Locate the cell with the specified text and output its (X, Y) center coordinate. 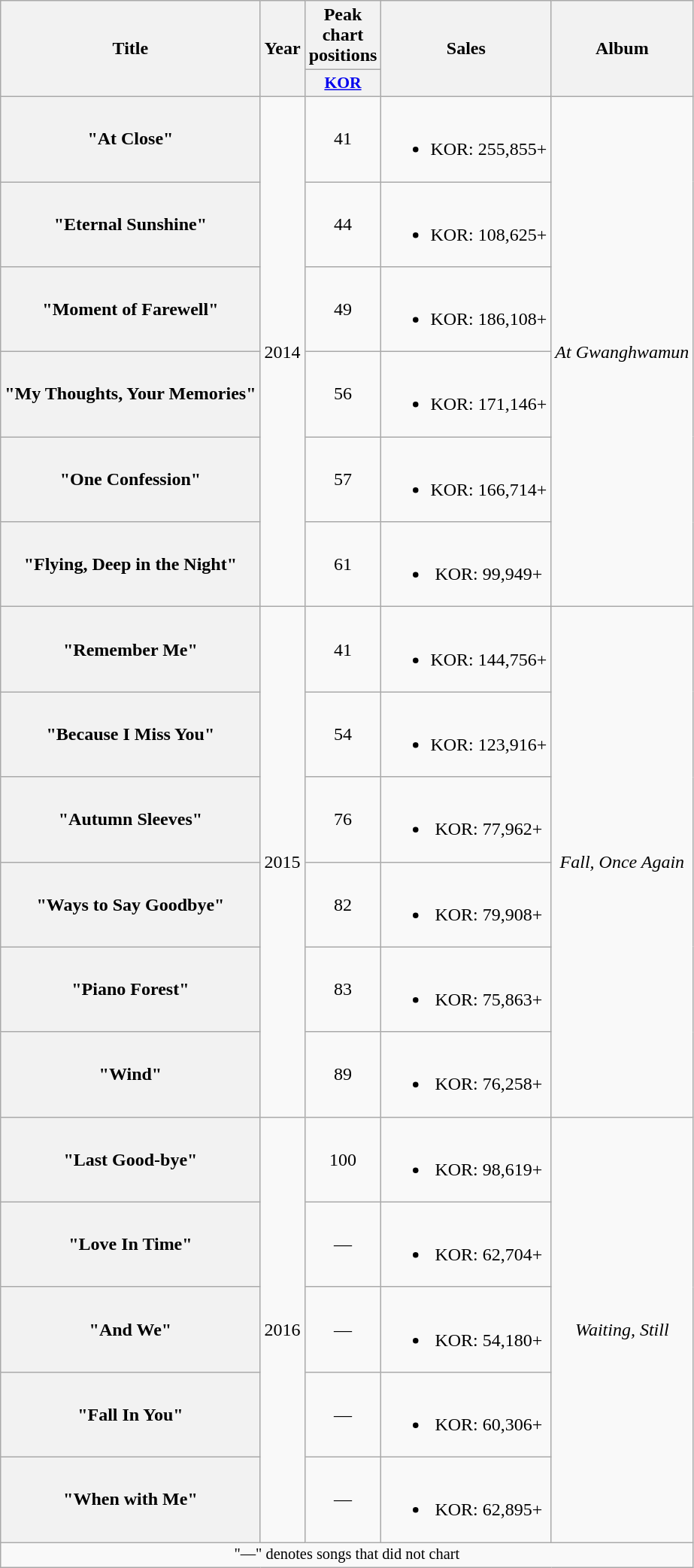
At Gwanghwamun (623, 351)
"Wind" (131, 1074)
Peakchartpositions (343, 35)
KOR: 108,625+ (466, 224)
KOR: 123,916+ (466, 734)
89 (343, 1074)
83 (343, 990)
KOR: 54,180+ (466, 1330)
KOR: 255,855+ (466, 138)
2014 (283, 351)
KOR: 171,146+ (466, 394)
56 (343, 394)
76 (343, 820)
"—" denotes songs that did not chart (347, 1554)
KOR: 76,258+ (466, 1074)
"Remember Me" (131, 650)
KOR: 62,704+ (466, 1244)
"Moment of Farewell" (131, 310)
"Flying, Deep in the Night" (131, 564)
"Love In Time" (131, 1244)
"My Thoughts, Your Memories" (131, 394)
"Last Good-bye" (131, 1160)
49 (343, 310)
Waiting, Still (623, 1330)
KOR: 79,908+ (466, 904)
"Fall In You" (131, 1414)
100 (343, 1160)
Sales (466, 49)
57 (343, 480)
KOR: 77,962+ (466, 820)
"Ways to Say Goodbye" (131, 904)
KOR: 75,863+ (466, 990)
KOR: 60,306+ (466, 1414)
"At Close" (131, 138)
"And We" (131, 1330)
"Eternal Sunshine" (131, 224)
KOR: 62,895+ (466, 1500)
54 (343, 734)
"Because I Miss You" (131, 734)
2015 (283, 862)
"One Confession" (131, 480)
Album (623, 49)
KOR: 99,949+ (466, 564)
"Autumn Sleeves" (131, 820)
61 (343, 564)
82 (343, 904)
KOR: 144,756+ (466, 650)
2016 (283, 1330)
Title (131, 49)
44 (343, 224)
KOR: 186,108+ (466, 310)
KOR: 166,714+ (466, 480)
KOR: 98,619+ (466, 1160)
KOR (343, 83)
Fall, Once Again (623, 862)
Year (283, 49)
"When with Me" (131, 1500)
"Piano Forest" (131, 990)
